From the cell containing the given text, extract its center point as [x, y] coordinate. 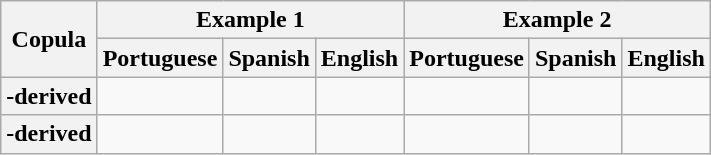
Example 2 [558, 20]
Example 1 [250, 20]
Copula [49, 39]
